Scan for the cell matching the given text and deliver its [X, Y] coordinate at center. 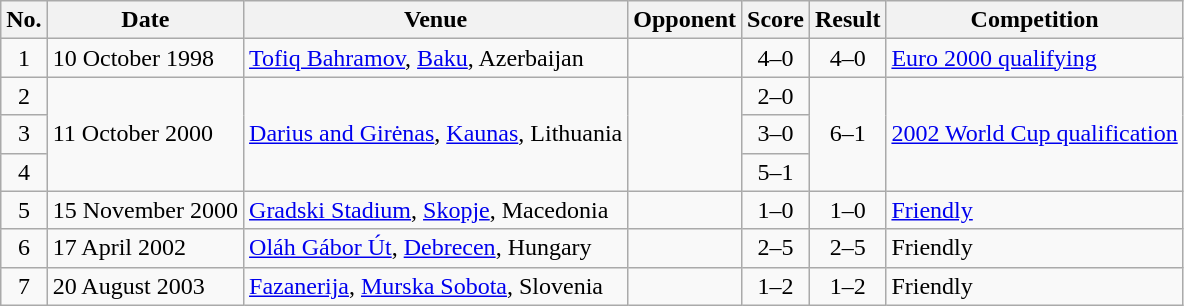
3 [24, 134]
4 [24, 172]
Date [145, 20]
5 [24, 210]
Euro 2000 qualifying [1034, 58]
5–1 [776, 172]
Opponent [685, 20]
11 October 2000 [145, 134]
2002 World Cup qualification [1034, 134]
Fazanerija, Murska Sobota, Slovenia [436, 286]
3–0 [776, 134]
Darius and Girėnas, Kaunas, Lithuania [436, 134]
No. [24, 20]
15 November 2000 [145, 210]
6–1 [848, 134]
6 [24, 248]
17 April 2002 [145, 248]
10 October 1998 [145, 58]
Result [848, 20]
Tofiq Bahramov, Baku, Azerbaijan [436, 58]
2–0 [776, 96]
7 [24, 286]
20 August 2003 [145, 286]
Oláh Gábor Út, Debrecen, Hungary [436, 248]
Gradski Stadium, Skopje, Macedonia [436, 210]
Competition [1034, 20]
2 [24, 96]
Score [776, 20]
1 [24, 58]
Venue [436, 20]
